Return (x, y) of the center of cell containing provided text 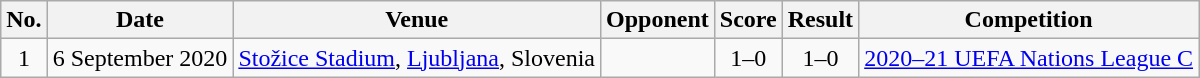
Venue (417, 20)
Score (748, 20)
No. (24, 20)
2020–21 UEFA Nations League C (1029, 58)
Stožice Stadium, Ljubljana, Slovenia (417, 58)
Opponent (658, 20)
Date (140, 20)
1 (24, 58)
6 September 2020 (140, 58)
Competition (1029, 20)
Result (820, 20)
